Scan for the cell matching the given text and deliver its [x, y] coordinate at center. 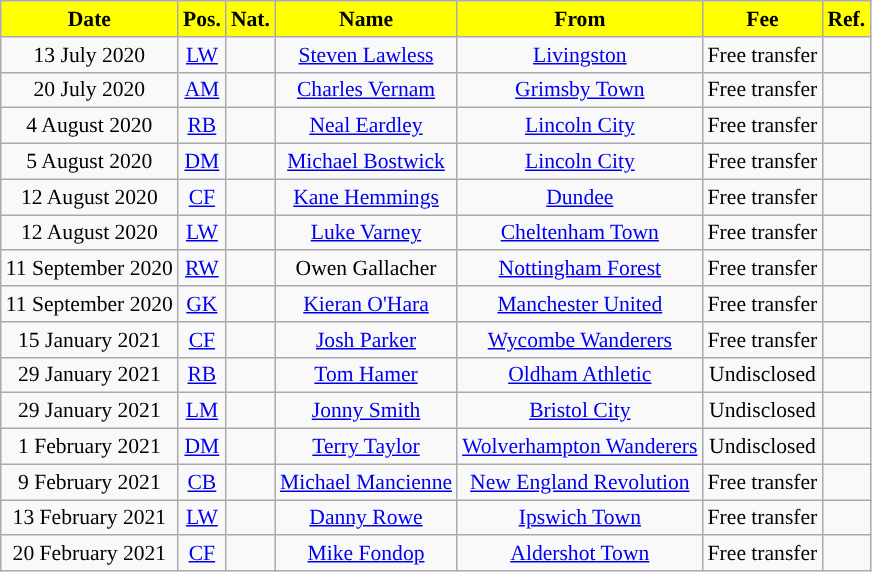
RW [202, 269]
5 August 2020 [90, 162]
Wolverhampton Wanderers [580, 447]
Jonny Smith [366, 411]
Ref. [846, 19]
New England Revolution [580, 482]
4 August 2020 [90, 126]
Pos. [202, 19]
CB [202, 482]
Grimsby Town [580, 90]
From [580, 19]
Luke Varney [366, 233]
Kane Hemmings [366, 197]
Steven Lawless [366, 55]
Nottingham Forest [580, 269]
Fee [763, 19]
Nat. [250, 19]
Oldham Athletic [580, 375]
Charles Vernam [366, 90]
Ipswich Town [580, 518]
Kieran O'Hara [366, 304]
GK [202, 304]
20 July 2020 [90, 90]
15 January 2021 [90, 340]
Michael Bostwick [366, 162]
Danny Rowe [366, 518]
Manchester United [580, 304]
Date [90, 19]
Mike Fondop [366, 554]
Tom Hamer [366, 375]
20 February 2021 [90, 554]
Josh Parker [366, 340]
Owen Gallacher [366, 269]
Neal Eardley [366, 126]
Terry Taylor [366, 447]
Michael Mancienne [366, 482]
Bristol City [580, 411]
Cheltenham Town [580, 233]
Wycombe Wanderers [580, 340]
Livingston [580, 55]
1 February 2021 [90, 447]
Name [366, 19]
Aldershot Town [580, 554]
AM [202, 90]
Dundee [580, 197]
LM [202, 411]
13 July 2020 [90, 55]
9 February 2021 [90, 482]
13 February 2021 [90, 518]
